Pinpoint the cell where the given text exists, returning its (X, Y) midpoint coordinate. 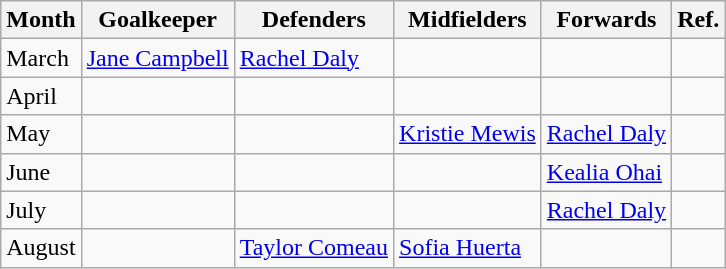
June (41, 172)
Jane Campbell (158, 58)
Sofia Huerta (468, 248)
August (41, 248)
Goalkeeper (158, 20)
July (41, 210)
Taylor Comeau (314, 248)
Ref. (698, 20)
Kristie Mewis (468, 134)
May (41, 134)
March (41, 58)
April (41, 96)
Kealia Ohai (606, 172)
Forwards (606, 20)
Month (41, 20)
Midfielders (468, 20)
Defenders (314, 20)
